Capture the cell that displays the provided text and extract its [x, y] central coordinate. 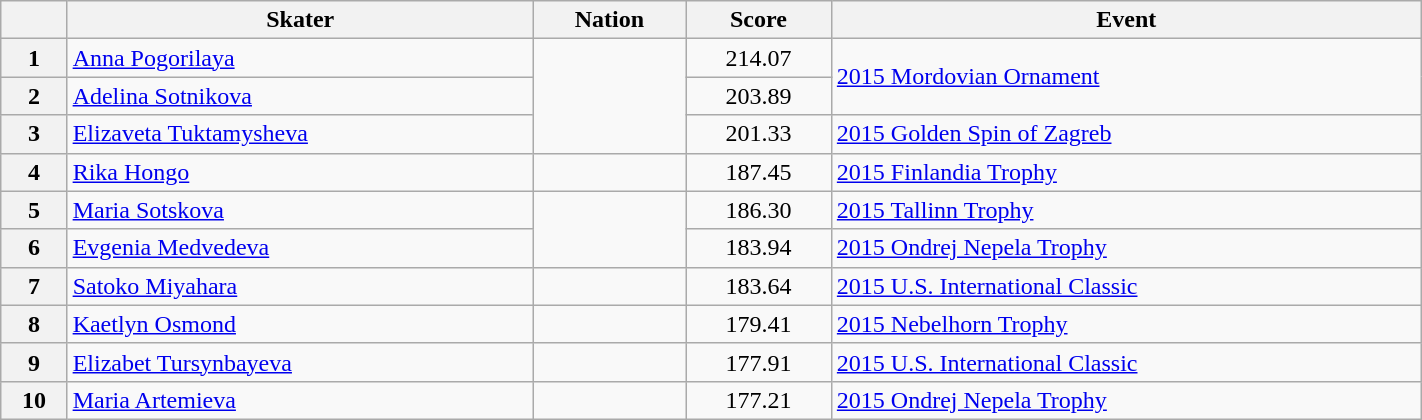
177.91 [759, 362]
Event [1126, 20]
10 [34, 400]
177.21 [759, 400]
Elizaveta Tuktamysheva [300, 134]
Skater [300, 20]
179.41 [759, 324]
2015 Mordovian Ornament [1126, 77]
Maria Sotskova [300, 210]
2015 Tallinn Trophy [1126, 210]
2 [34, 96]
Evgenia Medvedeva [300, 248]
186.30 [759, 210]
187.45 [759, 172]
4 [34, 172]
203.89 [759, 96]
6 [34, 248]
Nation [609, 20]
Anna Pogorilaya [300, 58]
2015 Nebelhorn Trophy [1126, 324]
183.64 [759, 286]
Maria Artemieva [300, 400]
2015 Golden Spin of Zagreb [1126, 134]
7 [34, 286]
Rika Hongo [300, 172]
1 [34, 58]
Kaetlyn Osmond [300, 324]
9 [34, 362]
2015 Finlandia Trophy [1126, 172]
Elizabet Tursynbayeva [300, 362]
Score [759, 20]
Satoko Miyahara [300, 286]
Adelina Sotnikova [300, 96]
214.07 [759, 58]
8 [34, 324]
183.94 [759, 248]
201.33 [759, 134]
5 [34, 210]
3 [34, 134]
